Scan for the cell matching the given text and deliver its [X, Y] coordinate at center. 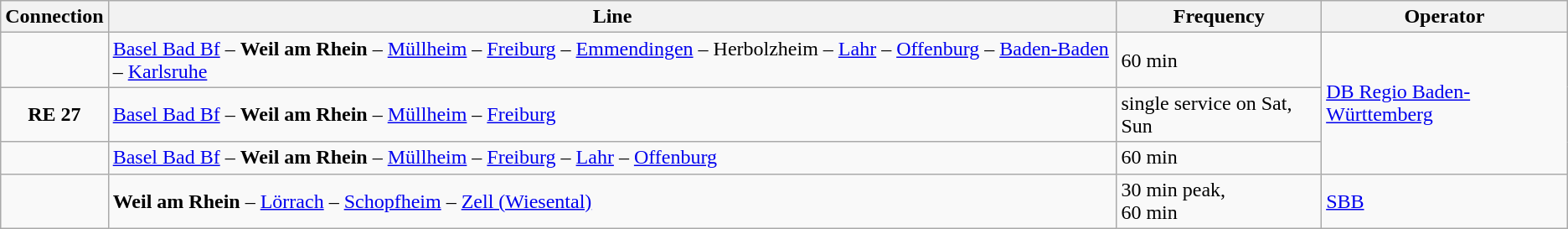
Line [612, 17]
Weil am Rhein – Lörrach – Schopfheim – Zell (Wiesental) [612, 201]
30 min peak,60 min [1220, 201]
Connection [54, 17]
single service on Sat, Sun [1220, 114]
SBB [1445, 201]
Operator [1445, 17]
RE 27 [54, 114]
Basel Bad Bf – Weil am Rhein – Müllheim – Freiburg – Emmendingen – Herbolzheim – Lahr – Offenburg – Baden-Baden – Karlsruhe [612, 60]
Basel Bad Bf – Weil am Rhein – Müllheim – Freiburg [612, 114]
DB Regio Baden-Württemberg [1445, 103]
Basel Bad Bf – Weil am Rhein – Müllheim – Freiburg – Lahr – Offenburg [612, 158]
Frequency [1220, 17]
